Find where the given text appears and provide that cell's center as [x, y] coordinate. 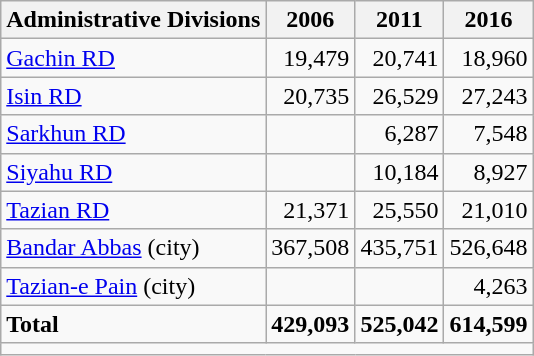
Total [134, 324]
Bandar Abbas (city) [134, 248]
20,735 [310, 96]
Isin RD [134, 96]
429,093 [310, 324]
Siyahu RD [134, 172]
10,184 [400, 172]
4,263 [488, 286]
Administrative Divisions [134, 20]
Gachin RD [134, 58]
8,927 [488, 172]
2016 [488, 20]
19,479 [310, 58]
614,599 [488, 324]
18,960 [488, 58]
Sarkhun RD [134, 134]
525,042 [400, 324]
25,550 [400, 210]
2011 [400, 20]
526,648 [488, 248]
Tazian-e Pain (city) [134, 286]
435,751 [400, 248]
7,548 [488, 134]
367,508 [310, 248]
Tazian RD [134, 210]
2006 [310, 20]
21,371 [310, 210]
27,243 [488, 96]
26,529 [400, 96]
6,287 [400, 134]
20,741 [400, 58]
21,010 [488, 210]
